From the cell containing the given text, extract its center point as (x, y) coordinate. 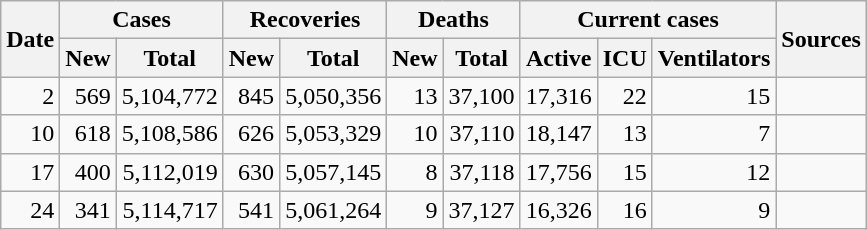
Deaths (454, 20)
Current cases (648, 20)
Active (558, 58)
Ventilators (714, 58)
37,118 (482, 172)
5,112,019 (170, 172)
17,756 (558, 172)
400 (88, 172)
16 (624, 210)
Recoveries (304, 20)
618 (88, 134)
8 (415, 172)
17,316 (558, 96)
37,110 (482, 134)
37,100 (482, 96)
5,050,356 (334, 96)
626 (251, 134)
16,326 (558, 210)
22 (624, 96)
5,057,145 (334, 172)
341 (88, 210)
5,104,772 (170, 96)
18,147 (558, 134)
7 (714, 134)
2 (30, 96)
ICU (624, 58)
845 (251, 96)
12 (714, 172)
24 (30, 210)
5,114,717 (170, 210)
37,127 (482, 210)
5,061,264 (334, 210)
630 (251, 172)
541 (251, 210)
Date (30, 39)
17 (30, 172)
5,108,586 (170, 134)
Sources (822, 39)
Cases (142, 20)
5,053,329 (334, 134)
569 (88, 96)
